Provide the [X, Y] coordinate of the cell's center where the given text is located.  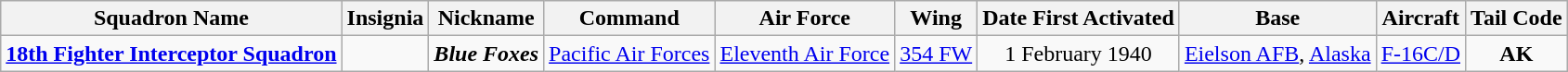
1 February 1940 [1079, 54]
Eielson AFB, Alaska [1277, 54]
Pacific Air Forces [629, 54]
Insignia [385, 18]
Nickname [486, 18]
18th Fighter Interceptor Squadron [171, 54]
Blue Foxes [486, 54]
Wing [936, 18]
Air Force [805, 18]
Command [629, 18]
Date First Activated [1079, 18]
F-16C/D [1420, 54]
Squadron Name [171, 18]
Aircraft [1420, 18]
Tail Code [1517, 18]
Base [1277, 18]
Eleventh Air Force [805, 54]
354 FW [936, 54]
AK [1517, 54]
